Identify which cell holds the provided text, then report its (x, y) central coordinate. 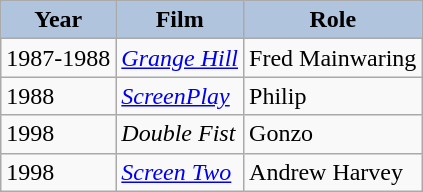
Screen Two (180, 172)
Role (333, 20)
Year (58, 20)
Grange Hill (180, 58)
Gonzo (333, 134)
1988 (58, 96)
Fred Mainwaring (333, 58)
Film (180, 20)
1987-1988 (58, 58)
Double Fist (180, 134)
Andrew Harvey (333, 172)
ScreenPlay (180, 96)
Philip (333, 96)
